Scan for the cell matching the given text and deliver its (X, Y) coordinate at center. 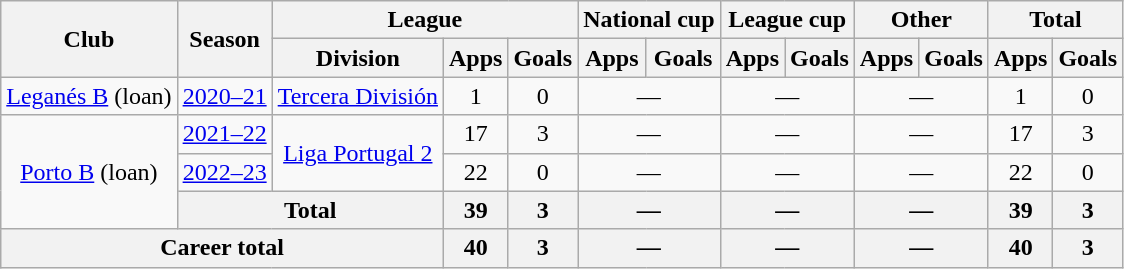
League cup (787, 20)
Porto B (loan) (89, 172)
Other (921, 20)
Division (358, 58)
National cup (649, 20)
Season (224, 39)
Tercera División (358, 96)
2021–22 (224, 134)
Club (89, 39)
Career total (222, 248)
Leganés B (loan) (89, 96)
Liga Portugal 2 (358, 153)
League (425, 20)
2020–21 (224, 96)
2022–23 (224, 172)
